Output the (x, y) coordinate of the center of the cell containing the given text.  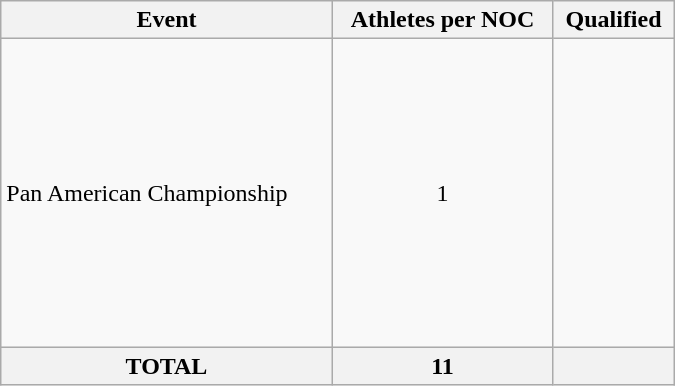
Pan American Championship (166, 193)
Athletes per NOC (442, 20)
Event (166, 20)
1 (442, 193)
11 (442, 366)
TOTAL (166, 366)
Qualified (614, 20)
